Provide the [x, y] coordinate of the cell's center where the given text is located.  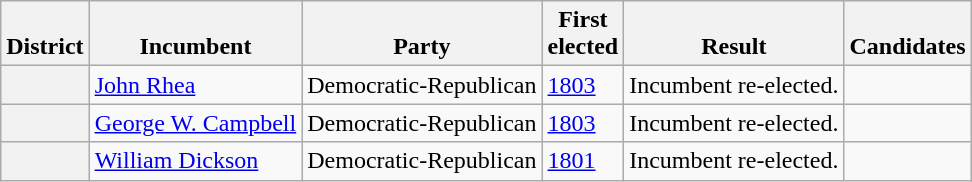
George W. Campbell [196, 123]
William Dickson [196, 161]
Candidates [908, 34]
District [45, 34]
Result [734, 34]
Party [422, 34]
1801 [583, 161]
Incumbent [196, 34]
Firstelected [583, 34]
John Rhea [196, 85]
